Pinpoint the cell where the given text exists, returning its (x, y) midpoint coordinate. 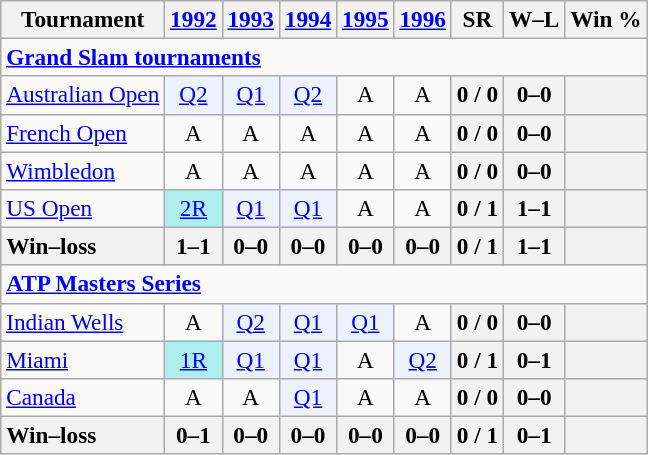
Indian Wells (83, 322)
ATP Masters Series (324, 284)
SR (477, 19)
1996 (422, 19)
1994 (308, 19)
Grand Slam tournaments (324, 57)
Wimbledon (83, 170)
Canada (83, 397)
1R (194, 359)
Tournament (83, 19)
US Open (83, 208)
1992 (194, 19)
1993 (250, 19)
French Open (83, 133)
Miami (83, 359)
W–L (534, 19)
1995 (366, 19)
Win % (606, 19)
Australian Open (83, 95)
2R (194, 208)
